Locate the cell with the specified text and output its [x, y] center coordinate. 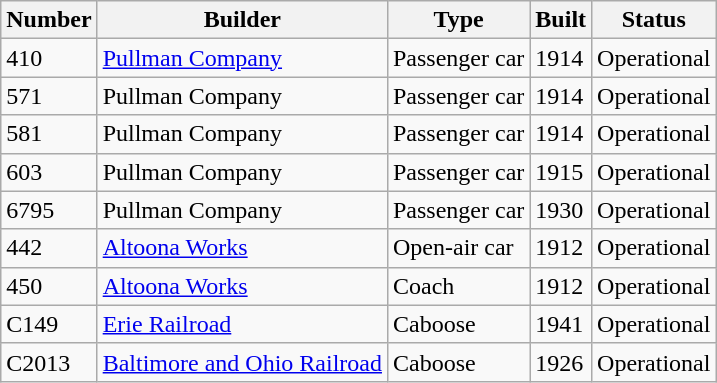
Built [561, 20]
603 [49, 172]
C149 [49, 324]
Type [458, 20]
6795 [49, 210]
Status [654, 20]
450 [49, 286]
C2013 [49, 362]
Baltimore and Ohio Railroad [242, 362]
581 [49, 134]
Coach [458, 286]
1926 [561, 362]
1941 [561, 324]
1915 [561, 172]
Erie Railroad [242, 324]
410 [49, 58]
1930 [561, 210]
Number [49, 20]
Builder [242, 20]
442 [49, 248]
Open-air car [458, 248]
571 [49, 96]
